From the cell containing the given text, extract its center point as [x, y] coordinate. 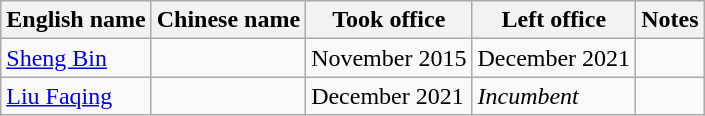
Chinese name [228, 20]
Incumbent [554, 96]
November 2015 [389, 58]
Liu Faqing [76, 96]
Took office [389, 20]
English name [76, 20]
Notes [670, 20]
Left office [554, 20]
Sheng Bin [76, 58]
